Extract the (x, y) coordinate from the center of the cell holding the provided text.  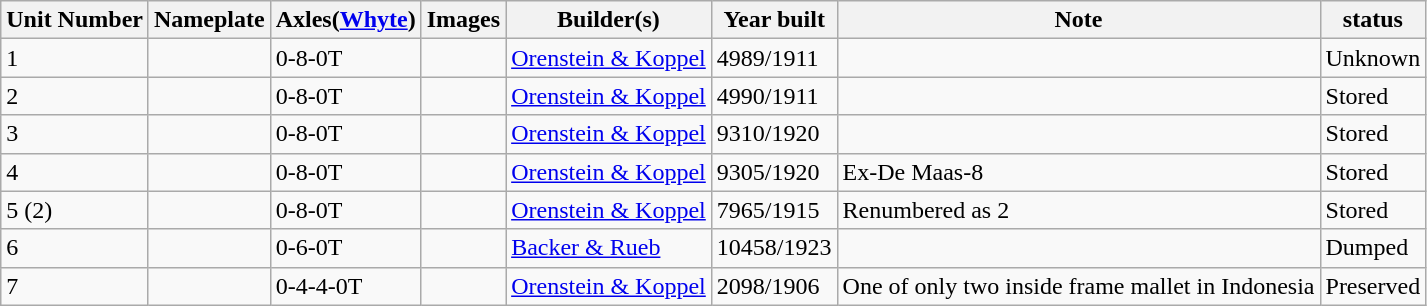
One of only two inside frame mallet in Indonesia (1078, 286)
5 (2) (75, 210)
Renumbered as 2 (1078, 210)
10458/1923 (774, 248)
Dumped (1373, 248)
6 (75, 248)
Year built (774, 20)
3 (75, 134)
9310/1920 (774, 134)
2098/1906 (774, 286)
Note (1078, 20)
Unit Number (75, 20)
Preserved (1373, 286)
Nameplate (209, 20)
Unknown (1373, 58)
status (1373, 20)
0-4-4-0T (346, 286)
1 (75, 58)
Builder(s) (609, 20)
7965/1915 (774, 210)
4 (75, 172)
2 (75, 96)
Backer & Rueb (609, 248)
0-6-0T (346, 248)
4990/1911 (774, 96)
4989/1911 (774, 58)
Axles(Whyte) (346, 20)
Ex-De Maas-8 (1078, 172)
7 (75, 286)
Images (463, 20)
9305/1920 (774, 172)
